Find where the given text appears and provide that cell's center as (X, Y) coordinate. 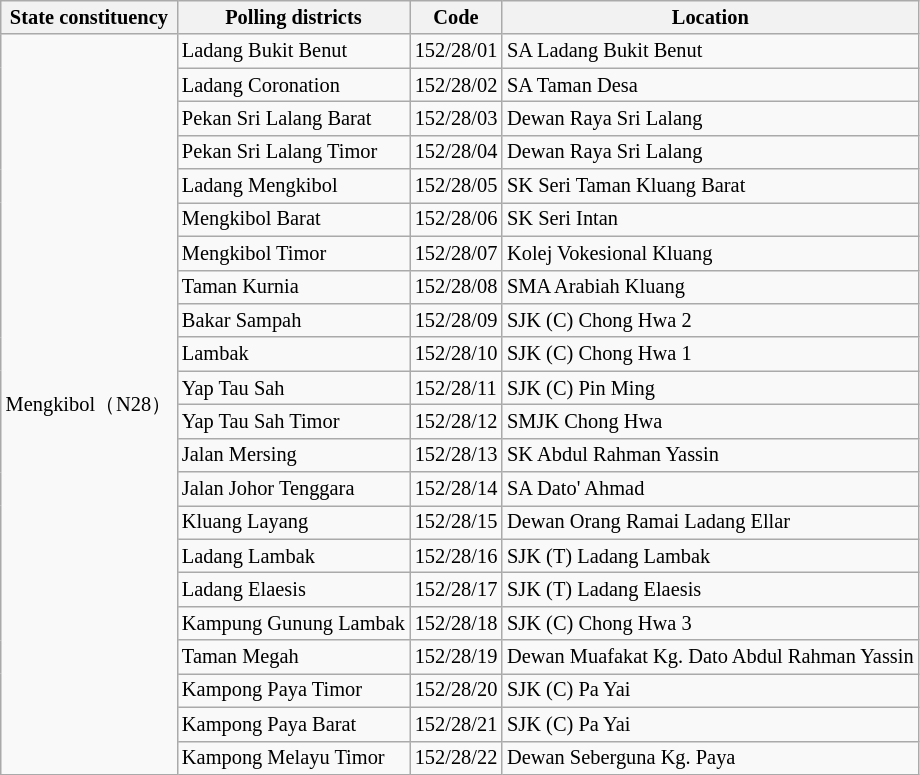
SJK (C) Chong Hwa 3 (710, 623)
Code (456, 17)
152/28/18 (456, 623)
152/28/21 (456, 724)
152/28/09 (456, 320)
152/28/22 (456, 758)
Kampong Melayu Timor (294, 758)
Kampung Gunung Lambak (294, 623)
SJK (C) Chong Hwa 1 (710, 354)
152/28/17 (456, 589)
SMA Arabiah Kluang (710, 287)
152/28/03 (456, 118)
SJK (T) Ladang Elaesis (710, 589)
152/28/01 (456, 51)
SMJK Chong Hwa (710, 421)
SJK (T) Ladang Lambak (710, 556)
152/28/20 (456, 690)
Kluang Layang (294, 522)
152/28/06 (456, 219)
Ladang Mengkibol (294, 186)
Ladang Lambak (294, 556)
Taman Megah (294, 657)
Pekan Sri Lalang Barat (294, 118)
Kolej Vokesional Kluang (710, 253)
SK Abdul Rahman Yassin (710, 455)
152/28/15 (456, 522)
152/28/16 (456, 556)
Kampong Paya Timor (294, 690)
SA Ladang Bukit Benut (710, 51)
152/28/07 (456, 253)
152/28/05 (456, 186)
152/28/14 (456, 489)
SA Taman Desa (710, 85)
SJK (C) Pin Ming (710, 388)
Dewan Muafakat Kg. Dato Abdul Rahman Yassin (710, 657)
Kampong Paya Barat (294, 724)
SA Dato' Ahmad (710, 489)
Dewan Seberguna Kg. Paya (710, 758)
Dewan Orang Ramai Ladang Ellar (710, 522)
Ladang Elaesis (294, 589)
152/28/11 (456, 388)
Ladang Coronation (294, 85)
152/28/13 (456, 455)
Jalan Johor Tenggara (294, 489)
152/28/08 (456, 287)
152/28/12 (456, 421)
SK Seri Intan (710, 219)
152/28/02 (456, 85)
Ladang Bukit Benut (294, 51)
Jalan Mersing (294, 455)
Lambak (294, 354)
Mengkibol Timor (294, 253)
Yap Tau Sah (294, 388)
Bakar Sampah (294, 320)
152/28/04 (456, 152)
SJK (C) Chong Hwa 2 (710, 320)
Location (710, 17)
Mengkibol（N28） (89, 404)
Taman Kurnia (294, 287)
State constituency (89, 17)
Polling districts (294, 17)
Yap Tau Sah Timor (294, 421)
152/28/10 (456, 354)
Mengkibol Barat (294, 219)
Pekan Sri Lalang Timor (294, 152)
SK Seri Taman Kluang Barat (710, 186)
152/28/19 (456, 657)
